Pinpoint the cell where the given text exists, returning its [x, y] midpoint coordinate. 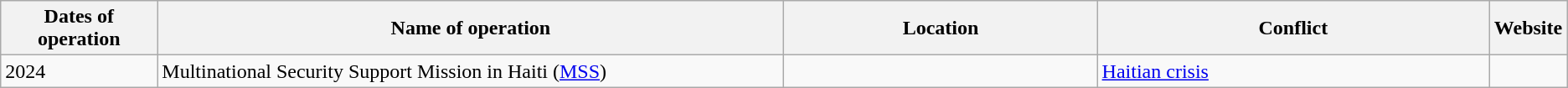
Location [941, 28]
Name of operation [471, 28]
Dates of operation [79, 28]
Haitian crisis [1293, 71]
2024 [79, 71]
Conflict [1293, 28]
Multinational Security Support Mission in Haiti (MSS) [471, 71]
Website [1529, 28]
